Detect which cell encompasses the target text, then output its (x, y) center coordinate. 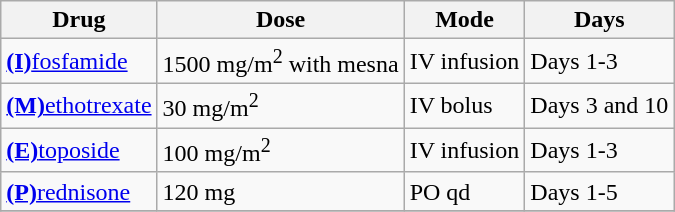
30 mg/m2 (280, 106)
IV bolus (464, 106)
1500 mg/m2 with mesna (280, 62)
(I)fosfamide (79, 62)
Drug (79, 20)
PO qd (464, 191)
(P)rednisone (79, 191)
Days (600, 20)
(E)toposide (79, 150)
(M)ethotrexate (79, 106)
Days 3 and 10 (600, 106)
100 mg/m2 (280, 150)
120 mg (280, 191)
Mode (464, 20)
Dose (280, 20)
Days 1-5 (600, 191)
